Identify which cell holds the provided text, then report its [X, Y] central coordinate. 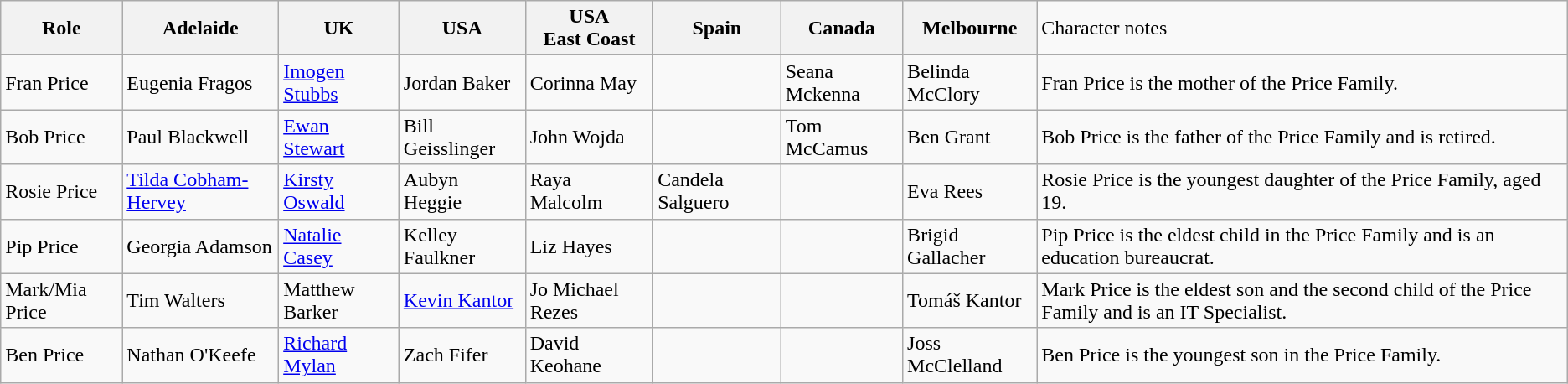
Richard Mylan [339, 355]
Tomáš Kantor [970, 300]
Nathan O'Keefe [201, 355]
Mark Price is the eldest son and the second child of the Price Family and is an IT Specialist. [1302, 300]
Candela Salguero [717, 191]
Seana Mckenna [841, 82]
Aubyn Heggie [462, 191]
Rosie Price [62, 191]
Fran Price [62, 82]
Role [62, 29]
Tom McCamus [841, 138]
Georgia Adamson [201, 246]
Bob Price is the father of the Price Family and is retired. [1302, 138]
Kirsty Oswald [339, 191]
Fran Price is the mother of the Price Family. [1302, 82]
Mark/Mia Price [62, 300]
John Wojda [589, 138]
Canada [841, 29]
Rosie Price is the youngest daughter of the Price Family, aged 19. [1302, 191]
Matthew Barker [339, 300]
Natalie Casey [339, 246]
Tilda Cobham-Hervey [201, 191]
Bob Price [62, 138]
Brigid Gallacher [970, 246]
Eugenia Fragos [201, 82]
Kelley Faulkner [462, 246]
Tim Walters [201, 300]
Ben Price [62, 355]
Bill Geisslinger [462, 138]
Ewan Stewart [339, 138]
Eva Rees [970, 191]
Zach Fifer [462, 355]
Spain [717, 29]
USA [462, 29]
Jo Michael Rezes [589, 300]
Kevin Kantor [462, 300]
Pip Price [62, 246]
Imogen Stubbs [339, 82]
UK [339, 29]
Belinda McClory [970, 82]
Ben Price is the youngest son in the Price Family. [1302, 355]
Character notes [1302, 29]
Pip Price is the eldest child in the Price Family and is an education bureaucrat. [1302, 246]
Paul Blackwell [201, 138]
Corinna May [589, 82]
Adelaide [201, 29]
Ben Grant [970, 138]
Raya Malcolm [589, 191]
USAEast Coast [589, 29]
Joss McClelland [970, 355]
Liz Hayes [589, 246]
Jordan Baker [462, 82]
Melbourne [970, 29]
David Keohane [589, 355]
